Find where the given text appears and provide that cell's center as [x, y] coordinate. 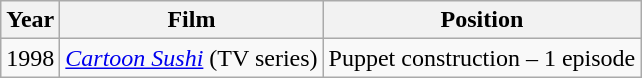
Year [30, 20]
Puppet construction – 1 episode [482, 58]
Film [192, 20]
Cartoon Sushi (TV series) [192, 58]
Position [482, 20]
1998 [30, 58]
